Search for the cell housing the specified text and yield its [x, y] center coordinate. 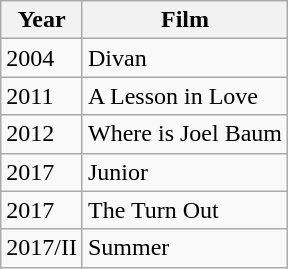
Where is Joel Baum [184, 134]
Film [184, 20]
Divan [184, 58]
Year [42, 20]
2004 [42, 58]
Junior [184, 172]
2017/II [42, 248]
Summer [184, 248]
The Turn Out [184, 210]
A Lesson in Love [184, 96]
2011 [42, 96]
2012 [42, 134]
